Return (x, y) of the center of cell containing provided text 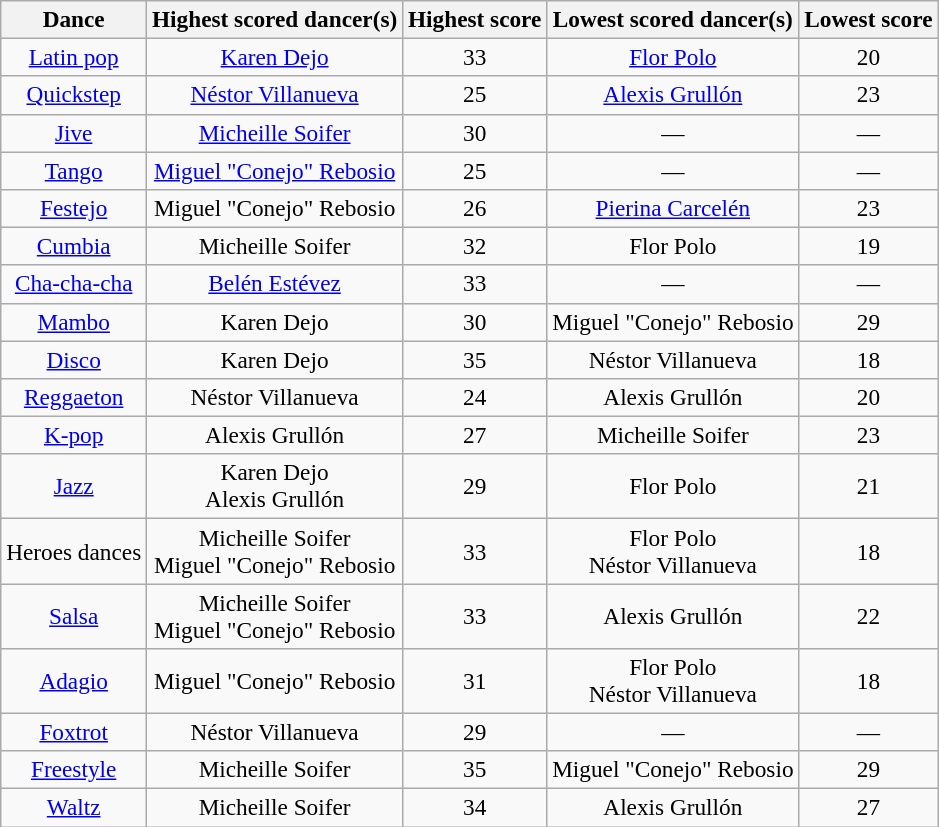
Karen DejoAlexis Grullón (275, 486)
Reggaeton (74, 397)
22 (868, 616)
K-pop (74, 435)
Cha-cha-cha (74, 284)
Foxtrot (74, 732)
31 (475, 680)
Lowest scored dancer(s) (673, 19)
19 (868, 246)
Quickstep (74, 95)
Heroes dances (74, 550)
Lowest score (868, 19)
Jazz (74, 486)
Jive (74, 133)
Adagio (74, 680)
Festejo (74, 208)
Belén Estévez (275, 284)
Waltz (74, 807)
34 (475, 807)
32 (475, 246)
Latin pop (74, 57)
Highest score (475, 19)
Salsa (74, 616)
26 (475, 208)
Cumbia (74, 246)
Mambo (74, 322)
Highest scored dancer(s) (275, 19)
Dance (74, 19)
24 (475, 397)
21 (868, 486)
Pierina Carcelén (673, 208)
Freestyle (74, 770)
Tango (74, 170)
Disco (74, 359)
